Determine the [x, y] coordinate at the center of the cell enclosing the given text.  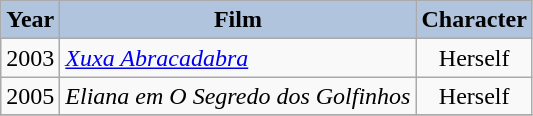
Year [30, 20]
2005 [30, 96]
Film [238, 20]
2003 [30, 58]
Character [474, 20]
Eliana em O Segredo dos Golfinhos [238, 96]
Xuxa Abracadabra [238, 58]
